Provide the (x, y) coordinate of the cell's center where the given text is located.  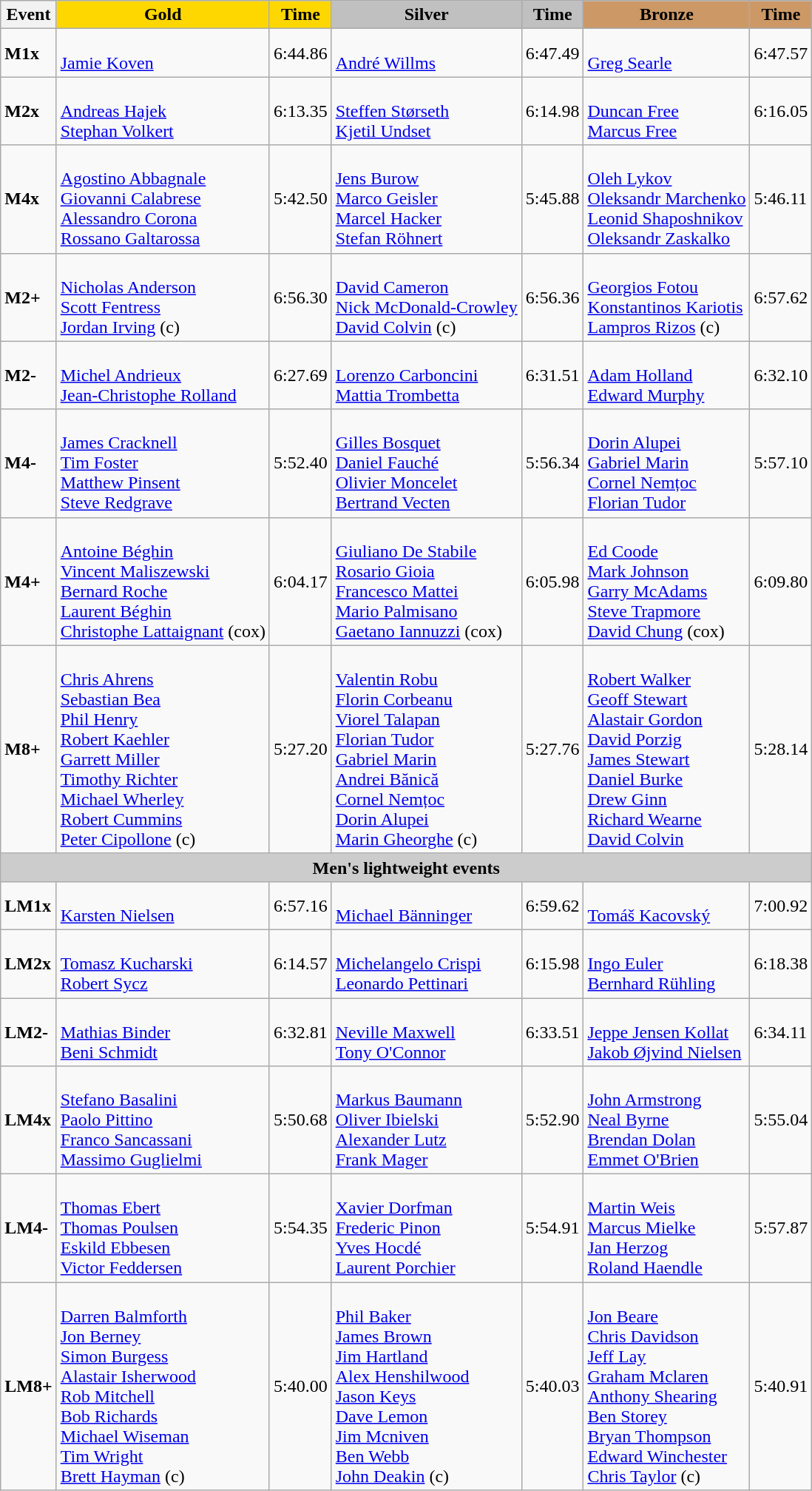
6:16.05 (781, 111)
Silver (426, 15)
6:57.16 (300, 906)
M4- (28, 463)
Lorenzo CarbonciniMattia Trombetta (426, 375)
Giuliano De Stabile Rosario Gioia Francesco Mattei Mario Palmisano Gaetano Iannuzzi (cox) (426, 582)
Adam HollandEdward Murphy (667, 375)
7:00.92 (781, 906)
Andreas HajekStephan Volkert (163, 111)
6:09.80 (781, 582)
M1x (28, 53)
Tomasz KucharskiRobert Sycz (163, 963)
Robert WalkerGeoff StewartAlastair GordonDavid PorzigJames StewartDaniel BurkeDrew GinnRichard WearneDavid Colvin (667, 749)
Men's lightweight events (407, 867)
6:57.62 (781, 297)
6:47.49 (552, 53)
André Willms (426, 53)
LM2- (28, 1031)
Michel AndrieuxJean-Christophe Rolland (163, 375)
Steffen StørsethKjetil Undset (426, 111)
Mathias BinderBeni Schmidt (163, 1031)
LM2x (28, 963)
Phil BakerJames BrownJim HartlandAlex HenshilwoodJason KeysDave LemonJim McnivenBen WebbJohn Deakin (c) (426, 1387)
5:27.20 (300, 749)
6:31.51 (552, 375)
M8+ (28, 749)
6:32.81 (300, 1031)
David CameronNick McDonald-CrowleyDavid Colvin (c) (426, 297)
6:18.38 (781, 963)
6:13.35 (300, 111)
John ArmstrongNeal ByrneBrendan DolanEmmet O'Brien (667, 1120)
M2x (28, 111)
Chris AhrensSebastian BeaPhil HenryRobert KaehlerGarrett MillerTimothy RichterMichael WherleyRobert CumminsPeter Cipollone (c) (163, 749)
5:52.40 (300, 463)
Tomáš Kacovský (667, 906)
6:59.62 (552, 906)
5:40.03 (552, 1387)
5:57.10 (781, 463)
Oleh LykovOleksandr MarchenkoLeonid ShaposhnikovOleksandr Zaskalko (667, 199)
Valentin RobuFlorin CorbeanuViorel TalapanFlorian TudorGabriel MarinAndrei BănicăCornel NemțocDorin AlupeiMarin Gheorghe (c) (426, 749)
6:56.30 (300, 297)
5:40.00 (300, 1387)
Martin WeisMarcus MielkeJan HerzogRoland Haendle (667, 1228)
Georgios FotouKonstantinos KariotisLampros Rizos (c) (667, 297)
5:54.91 (552, 1228)
5:46.11 (781, 199)
Ingo EulerBernhard Rühling (667, 963)
M4x (28, 199)
Michelangelo CrispiLeonardo Pettinari (426, 963)
5:50.68 (300, 1120)
5:55.04 (781, 1120)
Darren BalmforthJon BerneySimon BurgessAlastair IsherwoodRob MitchellBob RichardsMichael WisemanTim WrightBrett Hayman (c) (163, 1387)
Gold (163, 15)
Nicholas AndersonScott FentressJordan Irving (c) (163, 297)
6:04.17 (300, 582)
6:14.98 (552, 111)
Ed Coode Mark Johnson Garry McAdams Steve Trapmore David Chung (cox) (667, 582)
Jeppe Jensen KollatJakob Øjvind Nielsen (667, 1031)
5:42.50 (300, 199)
6:44.86 (300, 53)
Event (28, 15)
Neville MaxwellTony O'Connor (426, 1031)
Xavier DorfmanFrederic PinonYves HocdéLaurent Porchier (426, 1228)
5:56.34 (552, 463)
6:33.51 (552, 1031)
6:34.11 (781, 1031)
Dorin AlupeiGabriel MarinCornel NemțocFlorian Tudor (667, 463)
Jens BurowMarco GeislerMarcel HackerStefan Röhnert (426, 199)
M4+ (28, 582)
Thomas EbertThomas PoulsenEskild EbbesenVictor Feddersen (163, 1228)
Greg Searle (667, 53)
6:56.36 (552, 297)
Agostino AbbagnaleGiovanni CalabreseAlessandro CoronaRossano Galtarossa (163, 199)
6:05.98 (552, 582)
5:40.91 (781, 1387)
Markus BaumannOliver IbielskiAlexander LutzFrank Mager (426, 1120)
M2+ (28, 297)
Bronze (667, 15)
5:45.88 (552, 199)
Jon BeareChris DavidsonJeff LayGraham MclarenAnthony ShearingBen StoreyBryan ThompsonEdward WinchesterChris Taylor (c) (667, 1387)
James CracknellTim FosterMatthew PinsentSteve Redgrave (163, 463)
LM8+ (28, 1387)
M2- (28, 375)
LM1x (28, 906)
5:52.90 (552, 1120)
Jamie Koven (163, 53)
6:15.98 (552, 963)
LM4- (28, 1228)
Duncan FreeMarcus Free (667, 111)
5:54.35 (300, 1228)
6:14.57 (300, 963)
5:57.87 (781, 1228)
5:28.14 (781, 749)
Michael Bänninger (426, 906)
5:27.76 (552, 749)
Karsten Nielsen (163, 906)
LM4x (28, 1120)
6:47.57 (781, 53)
Stefano BasaliniPaolo PittinoFranco SancassaniMassimo Guglielmi (163, 1120)
Antoine Béghin Vincent Maliszewski Bernard Roche Laurent Béghin Christophe Lattaignant (cox) (163, 582)
6:27.69 (300, 375)
Gilles BosquetDaniel FauchéOlivier MonceletBertrand Vecten (426, 463)
6:32.10 (781, 375)
